Extract the (x, y) coordinate from the center of the cell holding the provided text.  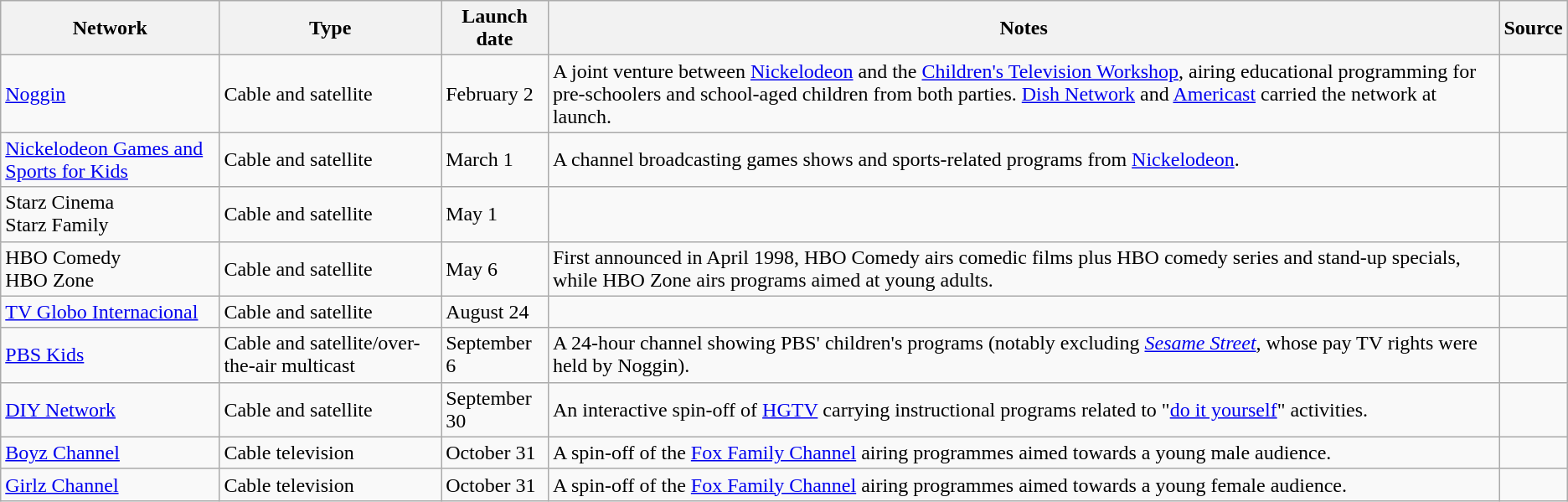
A channel broadcasting games shows and sports-related programs from Nickelodeon. (1024, 159)
TV Globo Internacional (111, 312)
Source (1533, 28)
DIY Network (111, 409)
September 30 (495, 409)
Girlz Channel (111, 484)
HBO ComedyHBO Zone (111, 268)
Starz CinemaStarz Family (111, 215)
An interactive spin-off of HGTV carrying instructional programs related to "do it yourself" activities. (1024, 409)
May 1 (495, 215)
Launch date (495, 28)
A 24-hour channel showing PBS' children's programs (notably excluding Sesame Street, whose pay TV rights were held by Noggin). (1024, 355)
Type (330, 28)
August 24 (495, 312)
Noggin (111, 94)
March 1 (495, 159)
Network (111, 28)
A spin-off of the Fox Family Channel airing programmes aimed towards a young male audience. (1024, 453)
Nickelodeon Games and Sports for Kids (111, 159)
May 6 (495, 268)
A spin-off of the Fox Family Channel airing programmes aimed towards a young female audience. (1024, 484)
September 6 (495, 355)
Boyz Channel (111, 453)
Notes (1024, 28)
February 2 (495, 94)
Cable and satellite/over-the-air multicast (330, 355)
PBS Kids (111, 355)
